From the cell containing the given text, extract its center point as (X, Y) coordinate. 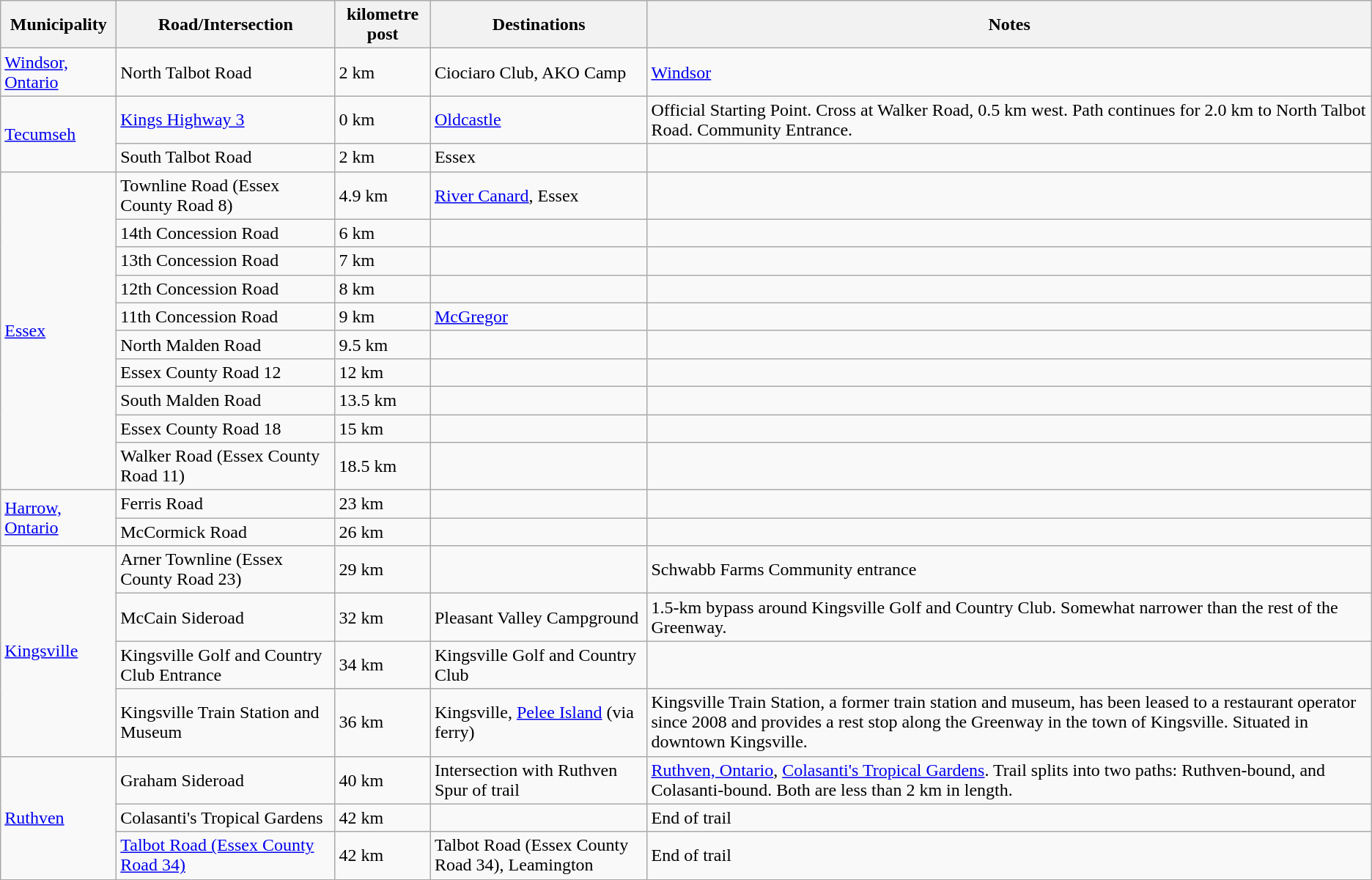
36 km (383, 722)
26 km (383, 532)
Arner Townline (Essex County Road 23) (226, 570)
River Canard, Essex (539, 195)
Official Starting Point. Cross at Walker Road, 0.5 km west. Path continues for 2.0 km to North Talbot Road. Community Entrance. (1009, 120)
McCain Sideroad (226, 617)
Kingsville (59, 651)
18.5 km (383, 466)
Notes (1009, 25)
Kingsville Train Station and Museum (226, 722)
McGregor (539, 317)
Ciociaro Club, AKO Camp (539, 72)
15 km (383, 429)
Kings Highway 3 (226, 120)
Intersection with Ruthven Spur of trail (539, 780)
7 km (383, 261)
Municipality (59, 25)
Graham Sideroad (226, 780)
Windsor (1009, 72)
Townline Road (Essex County Road 8) (226, 195)
8 km (383, 289)
Pleasant Valley Campground (539, 617)
40 km (383, 780)
1.5-km bypass around Kingsville Golf and Country Club. Somewhat narrower than the rest of the Greenway. (1009, 617)
12 km (383, 372)
Kingsville, Pelee Island (via ferry) (539, 722)
9 km (383, 317)
Ruthven (59, 818)
Harrow, Ontario (59, 518)
Schwabb Farms Community entrance (1009, 570)
Colasanti's Tropical Gardens (226, 818)
0 km (383, 120)
Kingsville Golf and Country Club (539, 665)
Talbot Road (Essex County Road 34), Leamington (539, 856)
Ruthven, Ontario, Colasanti's Tropical Gardens. Trail splits into two paths: Ruthven-bound, and Colasanti-bound. Both are less than 2 km in length. (1009, 780)
9.5 km (383, 344)
Windsor, Ontario (59, 72)
Ferris Road (226, 504)
14th Concession Road (226, 233)
Oldcastle (539, 120)
29 km (383, 570)
6 km (383, 233)
34 km (383, 665)
32 km (383, 617)
Talbot Road (Essex County Road 34) (226, 856)
North Malden Road (226, 344)
12th Concession Road (226, 289)
Road/Intersection (226, 25)
13.5 km (383, 400)
4.9 km (383, 195)
Destinations (539, 25)
11th Concession Road (226, 317)
McCormick Road (226, 532)
Tecumseh (59, 133)
kilometre post (383, 25)
23 km (383, 504)
Essex County Road 12 (226, 372)
Kingsville Golf and Country Club Entrance (226, 665)
Essex County Road 18 (226, 429)
North Talbot Road (226, 72)
Walker Road (Essex County Road 11) (226, 466)
South Talbot Road (226, 158)
13th Concession Road (226, 261)
South Malden Road (226, 400)
